Output the [X, Y] coordinate of the center of the cell containing the given text.  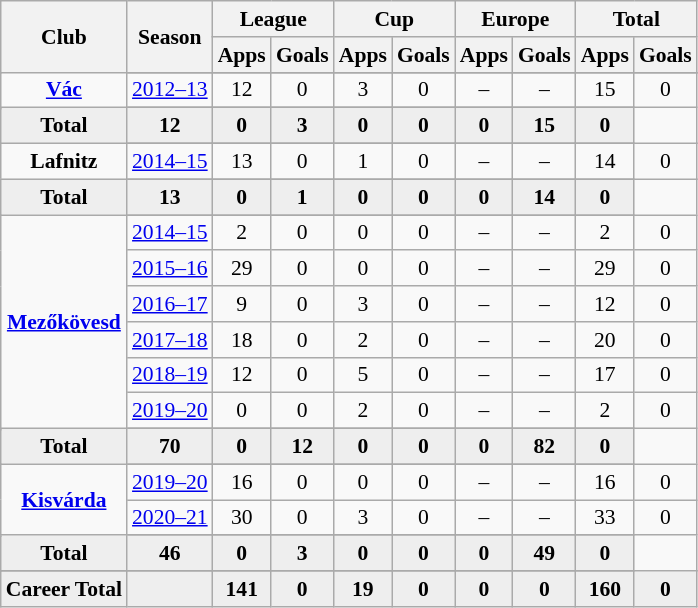
2018–19 [170, 375]
2016–17 [170, 304]
5 [363, 375]
2012–13 [170, 90]
33 [605, 518]
2020–21 [170, 518]
82 [544, 447]
9 [242, 304]
2017–18 [170, 340]
Lafnitz [64, 162]
30 [242, 518]
Cup [394, 19]
Kisvárda [64, 500]
19 [363, 589]
Career Total [64, 589]
20 [605, 340]
2015–16 [170, 269]
Europe [516, 19]
Season [170, 36]
160 [605, 589]
League [274, 19]
46 [170, 554]
49 [544, 554]
17 [605, 375]
Mezőkövesd [64, 322]
Club [64, 36]
18 [242, 340]
70 [170, 447]
141 [242, 589]
Vác [64, 90]
